Search for the cell housing the specified text and yield its [X, Y] center coordinate. 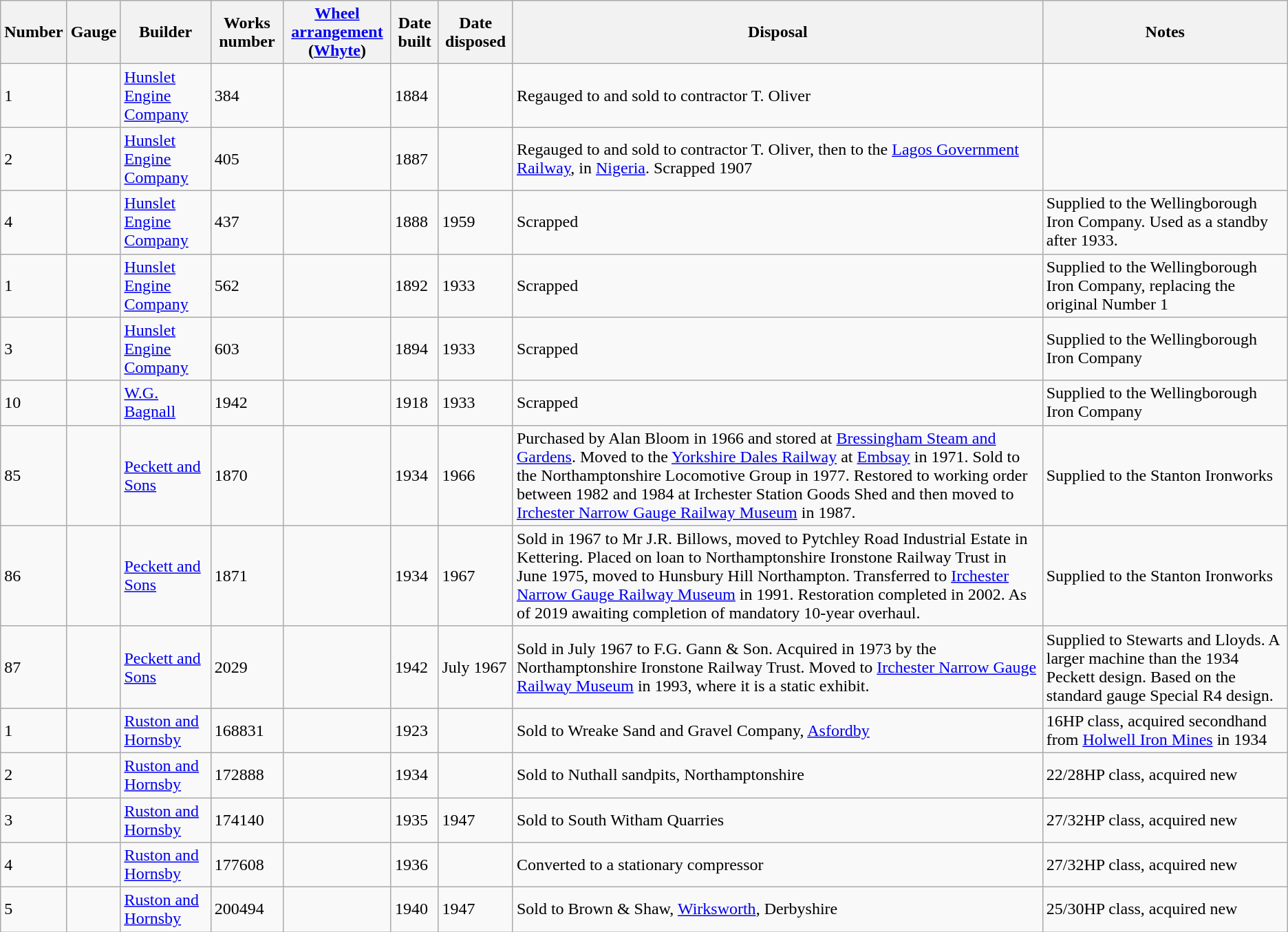
168831 [246, 730]
5 [34, 909]
1884 [414, 96]
1888 [414, 222]
Date disposed [476, 32]
1870 [246, 475]
Disposal [777, 32]
July 1967 [476, 667]
Builder [165, 32]
1918 [414, 403]
172888 [246, 774]
437 [246, 222]
384 [246, 96]
Gauge [94, 32]
Sold to Wreake Sand and Gravel Company, Asfordby [777, 730]
1959 [476, 222]
1871 [246, 576]
174140 [246, 820]
Date built [414, 32]
1894 [414, 349]
1887 [414, 159]
405 [246, 159]
603 [246, 349]
Converted to a stationary compressor [777, 865]
1967 [476, 576]
Sold to Nuthall sandpits, Northamptonshire [777, 774]
Sold to South Witham Quarries [777, 820]
Supplied to Stewarts and Lloyds. A larger machine than the 1934 Peckett design. Based on the standard gauge Special R4 design. [1165, 667]
Regauged to and sold to contractor T. Oliver, then to the Lagos Government Railway, in Nigeria. Scrapped 1907 [777, 159]
10 [34, 403]
Notes [1165, 32]
1936 [414, 865]
1940 [414, 909]
Works number [246, 32]
25/30HP class, acquired new [1165, 909]
W.G. Bagnall [165, 403]
2029 [246, 667]
22/28HP class, acquired new [1165, 774]
1892 [414, 285]
177608 [246, 865]
Regauged to and sold to contractor T. Oliver [777, 96]
Sold to Brown & Shaw, Wirksworth, Derbyshire [777, 909]
16HP class, acquired secondhand from Holwell Iron Mines in 1934 [1165, 730]
1923 [414, 730]
87 [34, 667]
Supplied to the Wellingborough Iron Company, replacing the original Number 1 [1165, 285]
86 [34, 576]
Wheel arrangement(Whyte) [337, 32]
Supplied to the Wellingborough Iron Company. Used as a standby after 1933. [1165, 222]
Number [34, 32]
1966 [476, 475]
1935 [414, 820]
85 [34, 475]
562 [246, 285]
200494 [246, 909]
